Detect which cell encompasses the target text, then output its [x, y] center coordinate. 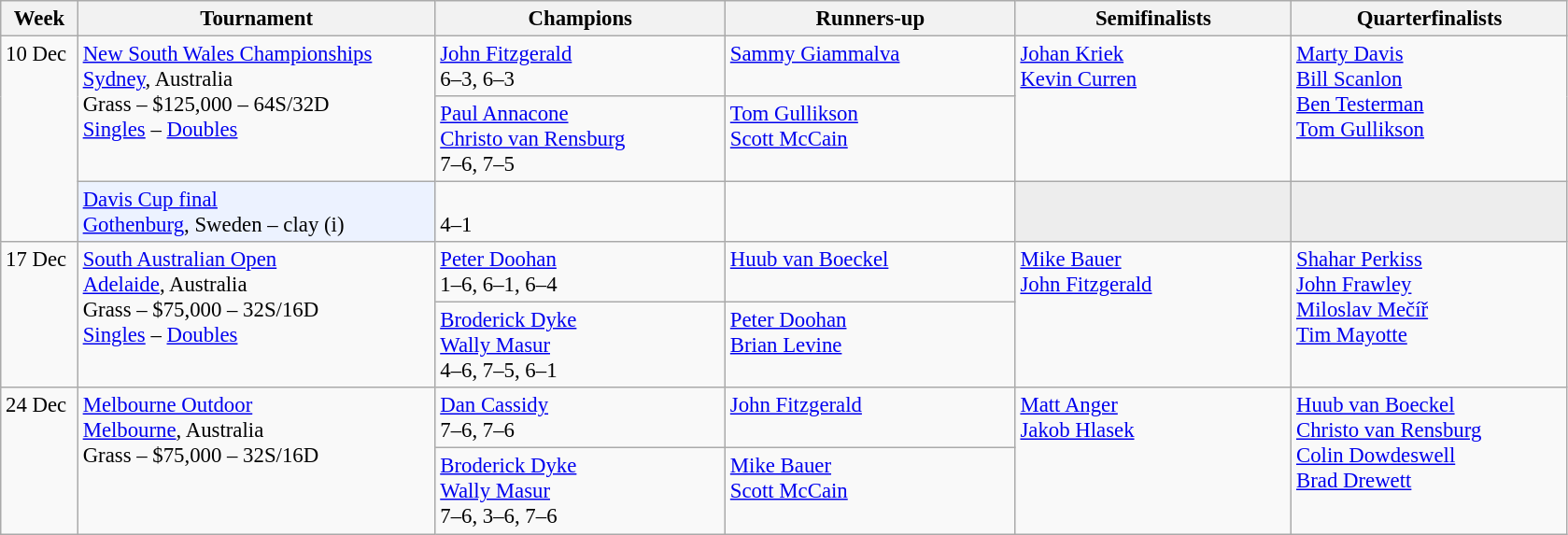
Sammy Giammalva [870, 67]
Huub van Boeckel Christo van Rensburg Colin Dowdeswell Brad Drewett [1430, 461]
Johan Kriek Kevin Curren [1153, 109]
Champions [581, 19]
John Fitzgerald [870, 418]
Paul Annacone Christo van Rensburg 7–6, 7–5 [581, 139]
Shahar Perkiss John Frawley Miloslav Mečíř Tim Mayotte [1430, 315]
17 Dec [39, 315]
Huub van Boeckel [870, 273]
Melbourne Outdoor Melbourne, AustraliaGrass – $75,000 – 32S/16D [256, 461]
Dan Cassidy7–6, 7–6 [581, 418]
Tom Gullikson Scott McCain [870, 139]
Week [39, 19]
Semifinalists [1153, 19]
Peter Doohan 1–6, 6–1, 6–4 [581, 273]
Mike Bauer John Fitzgerald [1153, 315]
4–1 [581, 213]
Peter Doohan Brian Levine [870, 345]
Mike Bauer Scott McCain [870, 491]
10 Dec [39, 140]
Broderick Dyke Wally Masur 4–6, 7–5, 6–1 [581, 345]
Quarterfinalists [1430, 19]
Broderick Dyke Wally Masur 7–6, 3–6, 7–6 [581, 491]
John Fitzgerald 6–3, 6–3 [581, 67]
Matt Anger Jakob Hlasek [1153, 461]
Runners-up [870, 19]
Marty Davis Bill Scanlon Ben Testerman Tom Gullikson [1430, 109]
New South Wales Championships Sydney, AustraliaGrass – $125,000 – 64S/32DSingles – Doubles [256, 109]
24 Dec [39, 461]
South Australian Open Adelaide, Australia Grass – $75,000 – 32S/16D Singles – Doubles [256, 315]
Davis Cup final Gothenburg, Sweden – clay (i) [256, 213]
Tournament [256, 19]
